Provide the [X, Y] coordinate of the cell's center where the given text is located.  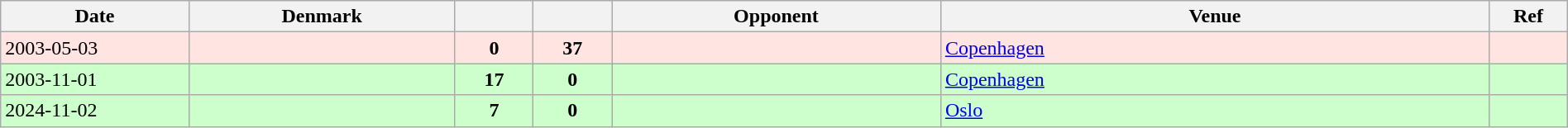
Ref [1528, 17]
Opponent [777, 17]
2024-11-02 [94, 111]
17 [495, 79]
2003-05-03 [94, 48]
7 [495, 111]
Venue [1214, 17]
2003-11-01 [94, 79]
Oslo [1214, 111]
Date [94, 17]
37 [572, 48]
Denmark [322, 17]
